Scan for the cell matching the given text and deliver its [X, Y] coordinate at center. 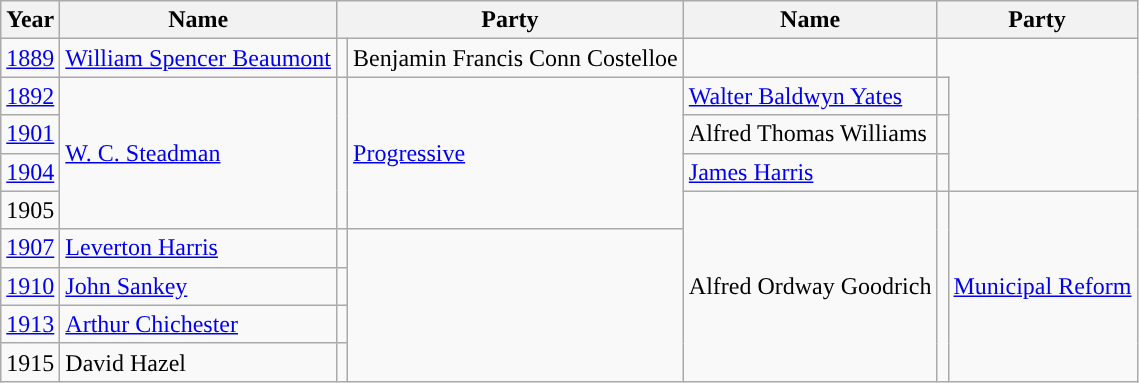
Year [30, 20]
Benjamin Francis Conn Costelloe [516, 58]
1889 [30, 58]
John Sankey [198, 286]
1892 [30, 96]
1915 [30, 362]
Progressive [516, 153]
W. C. Steadman [198, 153]
1913 [30, 324]
Arthur Chichester [198, 324]
William Spencer Beaumont [198, 58]
1907 [30, 248]
David Hazel [198, 362]
1910 [30, 286]
Alfred Ordway Goodrich [810, 286]
Walter Baldwyn Yates [810, 96]
Alfred Thomas Williams [810, 134]
Municipal Reform [1042, 286]
Leverton Harris [198, 248]
1901 [30, 134]
1905 [30, 210]
James Harris [810, 172]
1904 [30, 172]
